Provide the (X, Y) coordinate of the cell's center where the given text is located.  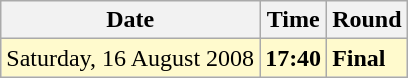
Round (367, 20)
Time (294, 20)
Date (130, 20)
17:40 (294, 58)
Final (367, 58)
Saturday, 16 August 2008 (130, 58)
